From the cell containing the given text, extract its center point as (x, y) coordinate. 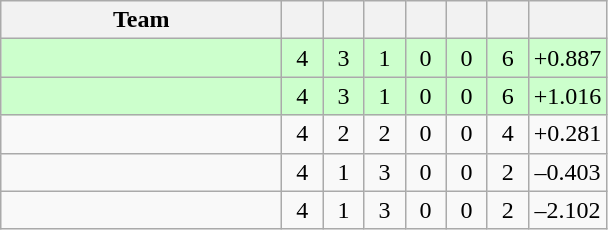
+1.016 (568, 96)
–0.403 (568, 172)
Team (142, 20)
–2.102 (568, 210)
+0.281 (568, 134)
+0.887 (568, 58)
